Detect which cell encompasses the target text, then output its [x, y] center coordinate. 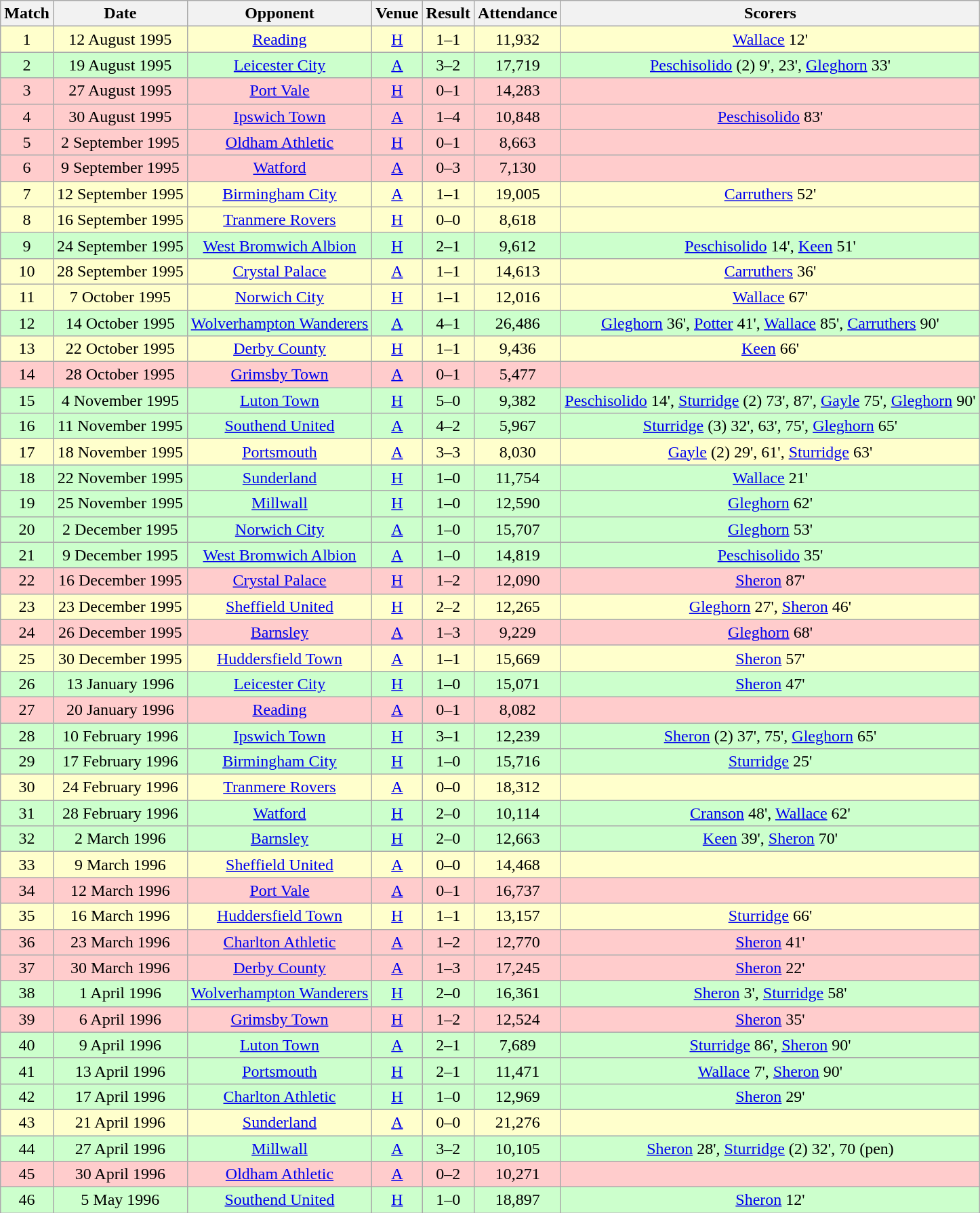
Keen 39', Sheron 70' [770, 839]
21 [27, 555]
15 [27, 400]
15,669 [517, 658]
2 March 1996 [120, 839]
3–1 [448, 735]
Sheron 29' [770, 1096]
16 [27, 426]
5–0 [448, 400]
Match [27, 14]
Scorers [770, 14]
2 December 1995 [120, 529]
Wallace 67' [770, 297]
26 December 1995 [120, 632]
1 April 1996 [120, 993]
13 [27, 349]
17,245 [517, 968]
Opponent [279, 14]
10,114 [517, 813]
3–3 [448, 452]
14 October 1995 [120, 323]
6 [27, 168]
4 November 1995 [120, 400]
Gayle (2) 29', 61', Sturridge 63' [770, 452]
11,471 [517, 1071]
17 [27, 452]
Sturridge 66' [770, 916]
22 October 1995 [120, 349]
24 February 1996 [120, 787]
46 [27, 1200]
Peschisolido (2) 9', 23', Gleghorn 33' [770, 65]
9,436 [517, 349]
Keen 66' [770, 349]
27 April 1996 [120, 1149]
26 [27, 684]
1 [27, 39]
24 [27, 632]
24 September 1995 [120, 245]
13 January 1996 [120, 684]
5 May 1996 [120, 1200]
23 [27, 606]
4 [27, 117]
28 September 1995 [120, 271]
28 [27, 735]
Result [448, 14]
38 [27, 993]
18,312 [517, 787]
13 April 1996 [120, 1071]
0–2 [448, 1174]
8,030 [517, 452]
Sturridge 25' [770, 762]
9 [27, 245]
41 [27, 1071]
17 February 1996 [120, 762]
19 [27, 503]
9,382 [517, 400]
10,848 [517, 117]
15,707 [517, 529]
Carruthers 36' [770, 271]
12 August 1995 [120, 39]
7,689 [517, 1045]
25 November 1995 [120, 503]
36 [27, 942]
20 January 1996 [120, 710]
19 August 1995 [120, 65]
30 December 1995 [120, 658]
25 [27, 658]
9 March 1996 [120, 865]
Sheron 57' [770, 658]
Peschisolido 83' [770, 117]
Gleghorn 36', Potter 41', Wallace 85', Carruthers 90' [770, 323]
28 February 1996 [120, 813]
9 September 1995 [120, 168]
12,969 [517, 1096]
30 April 1996 [120, 1174]
3 [27, 91]
18 November 1995 [120, 452]
16,361 [517, 993]
12,590 [517, 503]
Sheron 22' [770, 968]
33 [27, 865]
27 August 1995 [120, 91]
Sheron 41' [770, 942]
11 [27, 297]
12,265 [517, 606]
18 [27, 478]
21,276 [517, 1122]
26,486 [517, 323]
Venue [397, 14]
23 March 1996 [120, 942]
45 [27, 1174]
Sheron 47' [770, 684]
12 September 1995 [120, 194]
Cranson 48', Wallace 62' [770, 813]
9 December 1995 [120, 555]
4–2 [448, 426]
8,618 [517, 220]
Peschisolido 14', Keen 51' [770, 245]
31 [27, 813]
14 [27, 375]
Sheron 3', Sturridge 58' [770, 993]
5,477 [517, 375]
35 [27, 916]
42 [27, 1096]
12,239 [517, 735]
21 April 1996 [120, 1122]
20 [27, 529]
8 [27, 220]
12,090 [517, 581]
Gleghorn 68' [770, 632]
14,468 [517, 865]
Sheron 12' [770, 1200]
8,082 [517, 710]
37 [27, 968]
15,071 [517, 684]
12 [27, 323]
Sheron 28', Sturridge (2) 32', 70 (pen) [770, 1149]
28 October 1995 [120, 375]
Wallace 7', Sheron 90' [770, 1071]
Wallace 21' [770, 478]
10 [27, 271]
16 September 1995 [120, 220]
12 March 1996 [120, 890]
Peschisolido 14', Sturridge (2) 73', 87', Gayle 75', Gleghorn 90' [770, 400]
Sheron 35' [770, 1019]
7,130 [517, 168]
34 [27, 890]
30 [27, 787]
40 [27, 1045]
Sheron (2) 37', 75', Gleghorn 65' [770, 735]
22 [27, 581]
1–4 [448, 117]
Gleghorn 53' [770, 529]
Sturridge (3) 32', 63', 75', Gleghorn 65' [770, 426]
17,719 [517, 65]
11,754 [517, 478]
5,967 [517, 426]
12,770 [517, 942]
43 [27, 1122]
10,105 [517, 1149]
9,229 [517, 632]
Gleghorn 62' [770, 503]
Sturridge 86', Sheron 90' [770, 1045]
Carruthers 52' [770, 194]
32 [27, 839]
14,283 [517, 91]
Attendance [517, 14]
18,897 [517, 1200]
44 [27, 1149]
30 August 1995 [120, 117]
4–1 [448, 323]
6 April 1996 [120, 1019]
7 [27, 194]
Gleghorn 27', Sheron 46' [770, 606]
22 November 1995 [120, 478]
12,663 [517, 839]
10,271 [517, 1174]
5 [27, 142]
17 April 1996 [120, 1096]
8,663 [517, 142]
Wallace 12' [770, 39]
27 [27, 710]
15,716 [517, 762]
2 September 1995 [120, 142]
16,737 [517, 890]
16 December 1995 [120, 581]
9,612 [517, 245]
10 February 1996 [120, 735]
0–3 [448, 168]
9 April 1996 [120, 1045]
16 March 1996 [120, 916]
29 [27, 762]
Date [120, 14]
30 March 1996 [120, 968]
7 October 1995 [120, 297]
Sheron 87' [770, 581]
14,613 [517, 271]
12,016 [517, 297]
2 [27, 65]
2–2 [448, 606]
11 November 1995 [120, 426]
19,005 [517, 194]
Peschisolido 35' [770, 555]
39 [27, 1019]
23 December 1995 [120, 606]
14,819 [517, 555]
12,524 [517, 1019]
11,932 [517, 39]
13,157 [517, 916]
